Determine the [X, Y] coordinate at the center of the cell enclosing the given text.  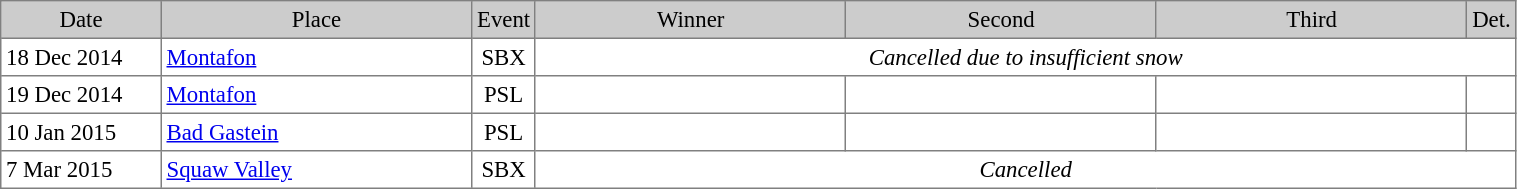
18 Dec 2014 [81, 57]
Cancelled [1026, 170]
19 Dec 2014 [81, 95]
7 Mar 2015 [81, 170]
Event [504, 20]
Squaw Valley [316, 170]
Bad Gastein [316, 132]
Third [1311, 20]
Winner [690, 20]
Det. [1492, 20]
Place [316, 20]
Second [1001, 20]
10 Jan 2015 [81, 132]
Cancelled due to insufficient snow [1026, 57]
Date [81, 20]
